From the cell containing the given text, extract its center point as (x, y) coordinate. 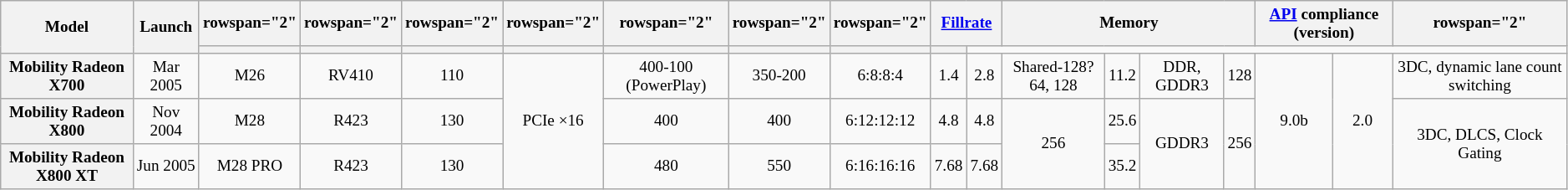
2.0 (1362, 121)
Jun 2005 (165, 167)
6:16:16:16 (880, 167)
DDR, GDDR3 (1182, 76)
6:8:8:4 (880, 76)
128 (1240, 76)
RV410 (351, 76)
M28 PRO (249, 167)
Fillrate (967, 23)
Mobility Radeon X700 (67, 76)
API compliance (version) (1324, 23)
Mobility Radeon X800 (67, 121)
Shared-128? 64, 128 (1053, 76)
550 (779, 167)
6:12:12:12 (880, 121)
Launch (165, 27)
Mar 2005 (165, 76)
11.2 (1123, 76)
Mobility Radeon X800 XT (67, 167)
3DC, dynamic lane count switching (1480, 76)
350-200 (779, 76)
110 (453, 76)
Model (67, 27)
3DC, DLCS, Clock Gating (1480, 144)
Memory (1129, 23)
2.8 (984, 76)
25.6 (1123, 121)
480 (667, 167)
M26 (249, 76)
Nov 2004 (165, 121)
GDDR3 (1182, 144)
M28 (249, 121)
1.4 (949, 76)
35.2 (1123, 167)
PCIe ×16 (553, 121)
9.0b (1294, 121)
400-100 (PowerPlay) (667, 76)
